For the text-containing cell, return its midpoint in [X, Y] coordinate format. 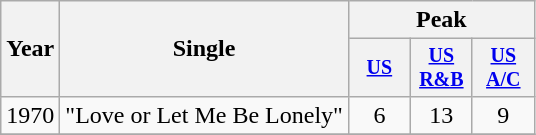
"Love or Let Me Be Lonely" [204, 115]
Year [30, 49]
USA/C [503, 68]
1970 [30, 115]
6 [379, 115]
Single [204, 49]
Peak [441, 20]
13 [441, 115]
9 [503, 115]
US [379, 68]
USR&B [441, 68]
